Return (x, y) of the center of cell containing provided text 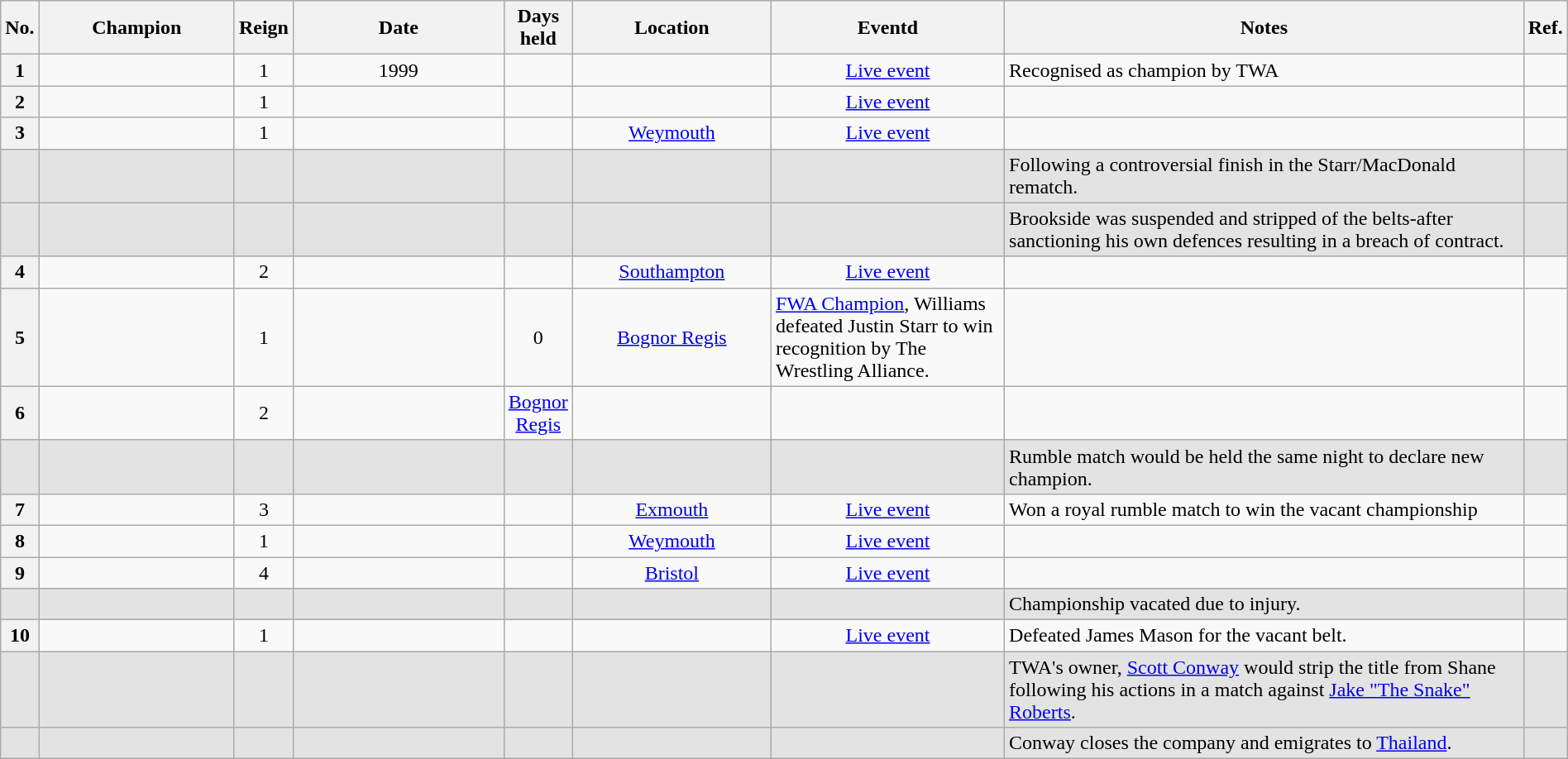
6 (20, 413)
Defeated James Mason for the vacant belt. (1264, 636)
Rumble match would be held the same night to declare new champion. (1264, 466)
0 (538, 337)
Won a royal rumble match to win the vacant championship (1264, 509)
Southampton (672, 272)
Ref. (1545, 28)
No. (20, 28)
TWA's owner, Scott Conway would strip the title from Shane following his actions in a match against Jake "The Snake" Roberts. (1264, 690)
Date (399, 28)
Exmouth (672, 509)
Notes (1264, 28)
Eventd (887, 28)
5 (20, 337)
Championship vacated due to injury. (1264, 604)
9 (20, 573)
7 (20, 509)
Conway closes the company and emigrates to Thailand. (1264, 743)
Days held (538, 28)
Following a controversial finish in the Starr/MacDonald rematch. (1264, 175)
Location (672, 28)
Bristol (672, 573)
1999 (399, 70)
FWA Champion, Williams defeated Justin Starr to win recognition by The Wrestling Alliance. (887, 337)
Champion (136, 28)
Reign (263, 28)
8 (20, 541)
Recognised as champion by TWA (1264, 70)
10 (20, 636)
Brookside was suspended and stripped of the belts-after sanctioning his own defences resulting in a breach of contract. (1264, 230)
